Output the [X, Y] coordinate of the center of the cell containing the given text.  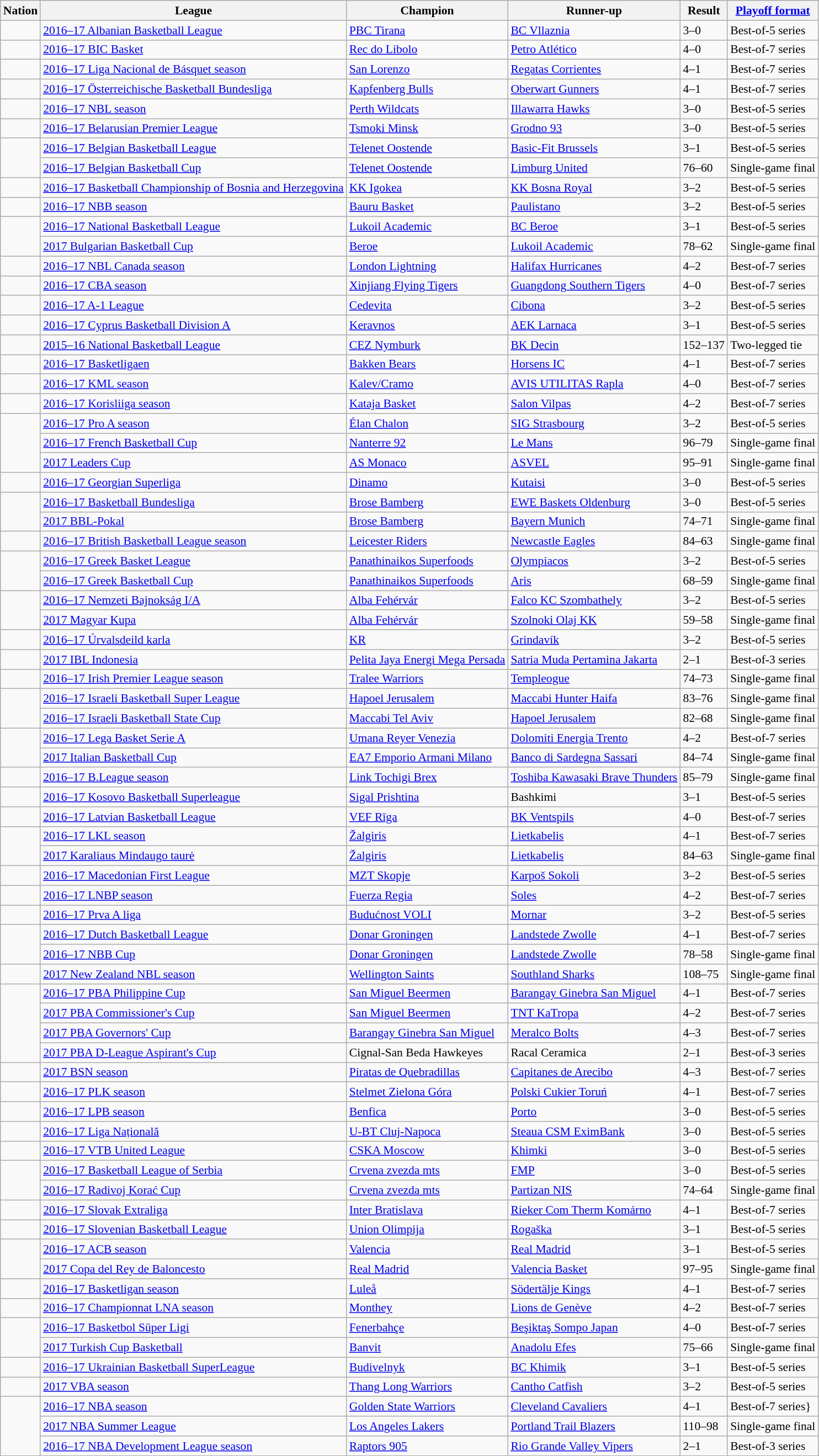
2016–17 A-1 League [193, 306]
75–66 [704, 1348]
Cantho Catfish [594, 1387]
2016–17 PBA Philippine Cup [193, 993]
2016–17 Championnat LNA season [193, 1308]
Wellington Saints [427, 974]
Meralco Bolts [594, 1033]
U-BT Cluj-Napoca [427, 1131]
Anadolu Efes [594, 1348]
2016–17 NBL season [193, 109]
Horsens IC [594, 364]
Nanterre 92 [427, 443]
Steaua CSM EximBank [594, 1131]
2016–17 Belgian Basketball League [193, 148]
2016–17 B.League season [193, 778]
Southland Sharks [594, 974]
2017 IBL Indonesia [193, 660]
84–74 [704, 758]
78–58 [704, 954]
Newcastle Eagles [594, 541]
Khimki [594, 1151]
Élan Chalon [427, 423]
76–60 [704, 168]
Budivelnyk [427, 1367]
2016–17 Prva A liga [193, 915]
League [193, 10]
Kalev/Cramo [427, 384]
2017 BBL-Pokal [193, 522]
Rio Grande Valley Vipers [594, 1446]
Dolomiti Energia Trento [594, 738]
Mornar [594, 915]
Luleå [427, 1289]
2016–17 Basketligaen [193, 364]
2016–17 Slovak Extraliga [193, 1210]
Portland Trail Blazers [594, 1426]
2016–17 NBL Canada season [193, 266]
2016–17 PLK season [193, 1092]
Umana Reyer Venezia [427, 738]
2016–17 Dutch Basketball League [193, 935]
Rec do Libolo [427, 50]
2016–17 Macedonian First League [193, 876]
2016–17 KML season [193, 384]
2016–17 Israeli Basketball State Cup [193, 719]
2017 Leaders Cup [193, 463]
Halifax Hurricanes [594, 266]
Sigal Prishtina [427, 797]
Cignal-San Beda Hawkeyes [427, 1053]
AS Monaco [427, 463]
KR [427, 640]
2016–17 Liga Nacional de Básquet season [193, 70]
2016–17 Albanian Basketball League [193, 30]
Soles [594, 895]
EA7 Emporio Armani Milano [427, 758]
2016–17 Kosovo Basketball Superleague [193, 797]
2017 PBA D-League Aspirant's Cup [193, 1053]
Paulistano [594, 207]
2017 NBA Summer League [193, 1426]
MZT Skopje [427, 876]
Inter Bratislava [427, 1210]
2016–17 Basketball Championship of Bosnia and Herzegovina [193, 188]
2017 PBA Commissioner's Cup [193, 1013]
Fenerbahçe [427, 1328]
Kataja Basket [427, 404]
Banco di Sardegna Sassari [594, 758]
2017 Karaliaus Mindaugo taurė [193, 856]
78–62 [704, 247]
2017 VBA season [193, 1387]
Los Angeles Lakers [427, 1426]
Maccabi Hunter Haifa [594, 699]
2017 Bulgarian Basketball Cup [193, 247]
2016–17 Basketbol Süper Ligi [193, 1328]
Rieker Com Therm Komárno [594, 1210]
2015–16 National Basketball League [193, 345]
2016–17 Lega Basket Serie A [193, 738]
Raptors 905 [427, 1446]
CEZ Nymburk [427, 345]
Cleveland Cavaliers [594, 1407]
Olympiacos [594, 561]
82–68 [704, 719]
2016–17 Pro A season [193, 423]
Salon Vilpas [594, 404]
Monthey [427, 1308]
Two-legged tie [773, 345]
Stelmet Zielona Góra [427, 1092]
SIG Strasbourg [594, 423]
2016–17 Ukrainian Basketball SuperLeague [193, 1367]
Guangdong Southern Tigers [594, 286]
Pelita Jaya Energi Mega Persada [427, 660]
59–58 [704, 620]
San Lorenzo [427, 70]
BC Khimik [594, 1367]
2016–17 Belgian Basketball Cup [193, 168]
Partizan NIS [594, 1191]
Kutaisi [594, 482]
2016–17 Liga Națională [193, 1131]
2016–17 NBA Development League season [193, 1446]
AVIS UTILITAS Rapla [594, 384]
Templeogue [594, 679]
Tralee Warriors [427, 679]
ASVEL [594, 463]
Grindavík [594, 640]
Le Mans [594, 443]
2016–17 LNBP season [193, 895]
2016–17 French Basketball Cup [193, 443]
AEK Larnaca [594, 325]
Bakken Bears [427, 364]
2016–17 Basketball League of Serbia [193, 1171]
Cibona [594, 306]
BK Ventspils [594, 817]
PBC Tirana [427, 30]
2016–17 Georgian Superliga [193, 482]
2016–17 Greek Basketball Cup [193, 581]
Union Olimpija [427, 1230]
95–91 [704, 463]
Grodno 93 [594, 129]
TNT KaTropa [594, 1013]
Polski Cukier Toruń [594, 1092]
2016–17 ACB season [193, 1250]
2016–17 National Basketball League [193, 227]
Keravnos [427, 325]
Valencia [427, 1250]
74–64 [704, 1191]
Porto [594, 1112]
Beşiktaş Sompo Japan [594, 1328]
CSKA Moscow [427, 1151]
Basic-Fit Brussels [594, 148]
Limburg United [594, 168]
Capitanes de Arecibo [594, 1072]
Bashkimi [594, 797]
2016–17 LKL season [193, 836]
2016–17 Radivoj Korać Cup [193, 1191]
BC Vllaznia [594, 30]
2016–17 Belarusian Premier League [193, 129]
2016–17 NBB season [193, 207]
85–79 [704, 778]
2017 Magyar Kupa [193, 620]
2016–17 Israeli Basketball Super League [193, 699]
Banvit [427, 1348]
2017 BSN season [193, 1072]
83–76 [704, 699]
2016–17 British Basketball League season [193, 541]
Oberwart Gunners [594, 89]
2017 Copa del Rey de Baloncesto [193, 1269]
2016–17 Slovenian Basketball League [193, 1230]
Beroe [427, 247]
96–79 [704, 443]
2016–17 LPB season [193, 1112]
2016–17 NBB Cup [193, 954]
2016–17 Österreichische Basketball Bundesliga [193, 89]
Valencia Basket [594, 1269]
Thang Long Warriors [427, 1387]
2016–17 Greek Basket League [193, 561]
Benfica [427, 1112]
Playoff format [773, 10]
Budućnost VOLI [427, 915]
74–73 [704, 679]
Aris [594, 581]
152–137 [704, 345]
97–95 [704, 1269]
Nation [20, 10]
Lions de Genève [594, 1308]
Karpoš Sokoli [594, 876]
BC Beroe [594, 227]
Golden State Warriors [427, 1407]
Rogaška [594, 1230]
2016–17 Nemzeti Bajnokság I/A [193, 601]
Perth Wildcats [427, 109]
BK Decin [594, 345]
Runner-up [594, 10]
Maccabi Tel Aviv [427, 719]
Dinamo [427, 482]
Result [704, 10]
2017 New Zealand NBL season [193, 974]
2016–17 Basketball Bundesliga [193, 502]
2016–17 Latvian Basketball League [193, 817]
Fuerza Regia [427, 895]
Best-of-7 series} [773, 1407]
2016–17 VTB United League [193, 1151]
Xinjiang Flying Tigers [427, 286]
Champion [427, 10]
Bayern Munich [594, 522]
Leicester Riders [427, 541]
Szolnoki Olaj KK [594, 620]
Toshiba Kawasaki Brave Thunders [594, 778]
VEF Rīga [427, 817]
2017 Italian Basketball Cup [193, 758]
2016–17 CBA season [193, 286]
2016–17 Cyprus Basketball Division A [193, 325]
Link Tochigi Brex [427, 778]
Bauru Basket [427, 207]
2016–17 Basketligan season [193, 1289]
Södertälje Kings [594, 1289]
2016–17 NBA season [193, 1407]
110–98 [704, 1426]
2016–17 Irish Premier League season [193, 679]
Tsmoki Minsk [427, 129]
EWE Baskets Oldenburg [594, 502]
2017 Turkish Cup Basketball [193, 1348]
Satria Muda Pertamina Jakarta [594, 660]
2016–17 Korisliiga season [193, 404]
Petro Atlético [594, 50]
68–59 [704, 581]
2017 PBA Governors' Cup [193, 1033]
2016–17 BIC Basket [193, 50]
Illawarra Hawks [594, 109]
KK Bosna Royal [594, 188]
Racal Ceramica [594, 1053]
Kapfenberg Bulls [427, 89]
FMP [594, 1171]
Piratas de Quebradillas [427, 1072]
Cedevita [427, 306]
Falco KC Szombathely [594, 601]
2016–17 Úrvalsdeild karla [193, 640]
108–75 [704, 974]
74–71 [704, 522]
Regatas Corrientes [594, 70]
KK Igokea [427, 188]
London Lightning [427, 266]
